Output the [x, y] coordinate of the center of the cell containing the given text.  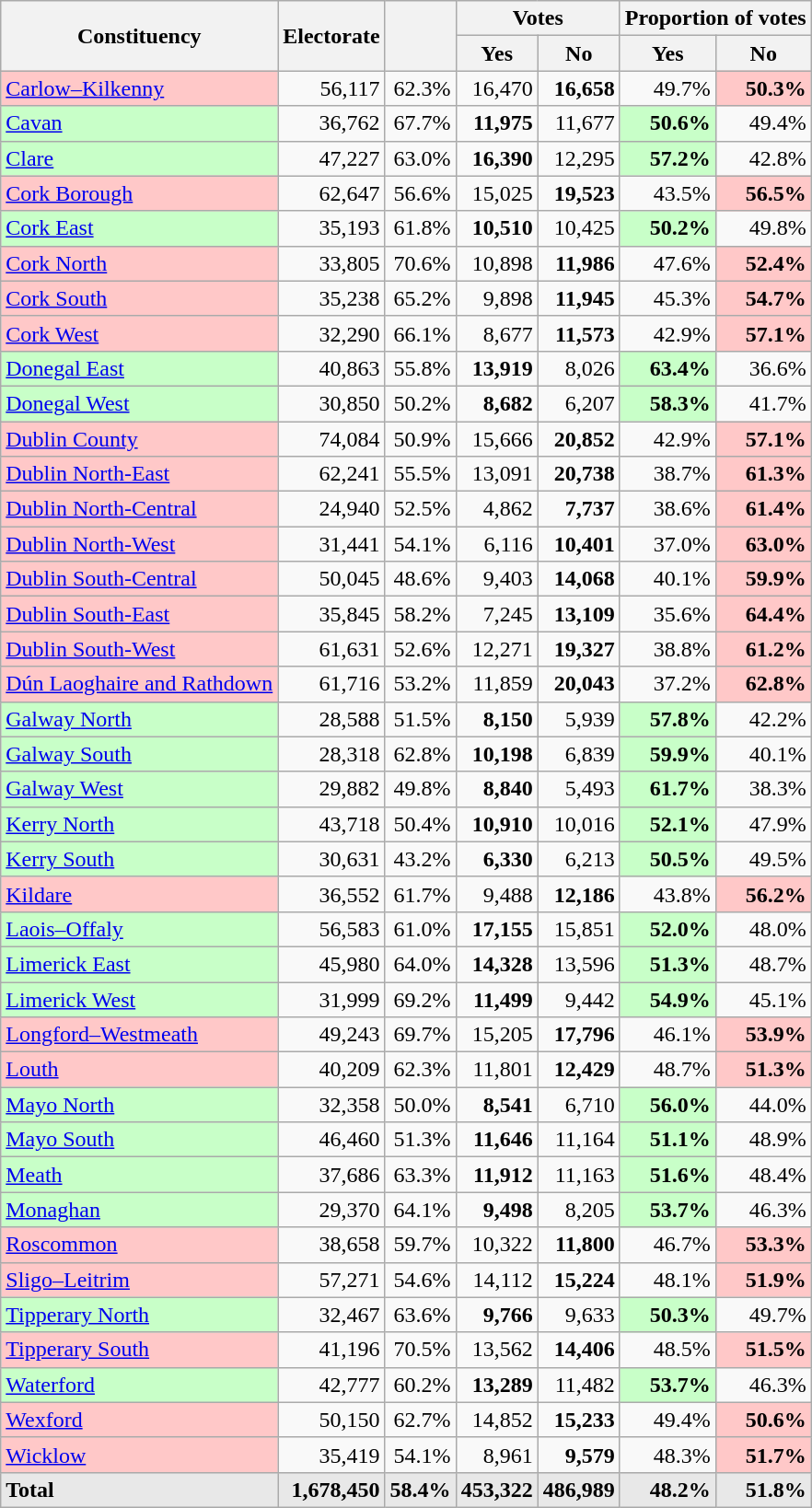
15,205 [497, 1035]
55.5% [420, 474]
1,678,450 [331, 1490]
11,482 [578, 1385]
7,737 [578, 509]
Cavan [140, 123]
453,322 [497, 1490]
11,975 [497, 123]
16,390 [497, 158]
Proportion of votes [715, 18]
7,245 [497, 614]
61,631 [331, 649]
13,109 [578, 614]
61,716 [331, 684]
9,498 [497, 1210]
67.7% [420, 123]
60.2% [420, 1385]
11,945 [578, 298]
Electorate [331, 36]
11,646 [497, 1140]
56.2% [763, 894]
8,961 [497, 1455]
35,238 [331, 298]
14,852 [497, 1420]
Dublin North-Central [140, 509]
8,840 [497, 789]
8,541 [497, 1105]
Wexford [140, 1420]
Donegal West [140, 403]
55.8% [420, 368]
Wicklow [140, 1455]
19,327 [578, 649]
47.9% [763, 824]
52.4% [763, 263]
10,322 [497, 1245]
Cork Borough [140, 193]
11,164 [578, 1140]
43.2% [420, 859]
35,419 [331, 1455]
6,710 [578, 1105]
15,224 [578, 1280]
Galway West [140, 789]
13,091 [497, 474]
52.6% [420, 649]
6,330 [497, 859]
52.1% [667, 824]
63.4% [667, 368]
11,801 [497, 1070]
14,328 [497, 964]
6,213 [578, 859]
Roscommon [140, 1245]
Monaghan [140, 1210]
13,919 [497, 368]
56,117 [331, 88]
14,406 [578, 1350]
41,196 [331, 1350]
35,845 [331, 614]
62,241 [331, 474]
41.7% [763, 403]
9,488 [497, 894]
11,677 [578, 123]
36,552 [331, 894]
50.0% [420, 1105]
43.8% [667, 894]
48.6% [420, 579]
29,882 [331, 789]
11,163 [578, 1175]
20,043 [578, 684]
11,499 [497, 999]
63.6% [420, 1315]
63.3% [420, 1175]
46.1% [667, 1035]
42.8% [763, 158]
36,762 [331, 123]
6,116 [497, 544]
8,677 [497, 333]
Kerry South [140, 859]
37.2% [667, 684]
Cork West [140, 333]
Tipperary North [140, 1315]
48.9% [763, 1140]
32,467 [331, 1315]
10,425 [578, 228]
50.5% [667, 859]
35,193 [331, 228]
48.0% [763, 929]
50.4% [420, 824]
70.5% [420, 1350]
53.3% [763, 1245]
16,658 [578, 88]
Laois–Offaly [140, 929]
Cork South [140, 298]
Cork North [140, 263]
11,859 [497, 684]
Donegal East [140, 368]
15,025 [497, 193]
13,289 [497, 1385]
62,647 [331, 193]
38.7% [667, 474]
Limerick West [140, 999]
11,573 [578, 333]
61.2% [763, 649]
43,718 [331, 824]
Total [140, 1490]
10,401 [578, 544]
32,358 [331, 1105]
49,243 [331, 1035]
69.2% [420, 999]
8,205 [578, 1210]
11,912 [497, 1175]
61.4% [763, 509]
62.7% [420, 1420]
52.5% [420, 509]
30,850 [331, 403]
61.8% [420, 228]
Carlow–Kilkenny [140, 88]
Dublin County [140, 439]
11,800 [578, 1245]
64.4% [763, 614]
Dublin North-East [140, 474]
14,112 [497, 1280]
38,658 [331, 1245]
58.4% [420, 1490]
12,295 [578, 158]
38.8% [667, 649]
40,863 [331, 368]
5,493 [578, 789]
56.6% [420, 193]
Mayo North [140, 1105]
15,666 [497, 439]
9,633 [578, 1315]
58.3% [667, 403]
50.9% [420, 439]
37.0% [667, 544]
11,986 [578, 263]
65.2% [420, 298]
4,862 [497, 509]
48.4% [763, 1175]
8,682 [497, 403]
51.6% [667, 1175]
57,271 [331, 1280]
46.7% [667, 1245]
Kildare [140, 894]
50,045 [331, 579]
32,290 [331, 333]
12,429 [578, 1070]
Meath [140, 1175]
35.6% [667, 614]
5,939 [578, 719]
Louth [140, 1070]
Longford–Westmeath [140, 1035]
10,198 [497, 754]
38.3% [763, 789]
9,442 [578, 999]
16,470 [497, 88]
64.1% [420, 1210]
40,209 [331, 1070]
47.6% [667, 263]
13,596 [578, 964]
69.7% [420, 1035]
43.5% [667, 193]
20,738 [578, 474]
13,562 [497, 1350]
6,839 [578, 754]
50,150 [331, 1420]
74,084 [331, 439]
48.5% [667, 1350]
17,796 [578, 1035]
Mayo South [140, 1140]
46,460 [331, 1140]
51.7% [763, 1455]
54.6% [420, 1280]
51.1% [667, 1140]
Clare [140, 158]
24,940 [331, 509]
10,898 [497, 263]
12,271 [497, 649]
48.3% [667, 1455]
Dublin North-West [140, 544]
48.2% [667, 1490]
19,523 [578, 193]
Limerick East [140, 964]
Dublin South-Central [140, 579]
31,999 [331, 999]
Votes [538, 18]
49.5% [763, 859]
Galway South [140, 754]
20,852 [578, 439]
51.8% [763, 1490]
53.9% [763, 1035]
Tipperary South [140, 1350]
58.2% [420, 614]
56.5% [763, 193]
10,510 [497, 228]
10,910 [497, 824]
9,766 [497, 1315]
64.0% [420, 964]
8,150 [497, 719]
29,370 [331, 1210]
12,186 [578, 894]
47,227 [331, 158]
45.3% [667, 298]
9,898 [497, 298]
28,588 [331, 719]
15,233 [578, 1420]
17,155 [497, 929]
Kerry North [140, 824]
36.6% [763, 368]
6,207 [578, 403]
33,805 [331, 263]
9,579 [578, 1455]
51.9% [763, 1280]
44.0% [763, 1105]
54.7% [763, 298]
57.8% [667, 719]
31,441 [331, 544]
486,989 [578, 1490]
Sligo–Leitrim [140, 1280]
9,403 [497, 579]
66.1% [420, 333]
56,583 [331, 929]
61.0% [420, 929]
Cork East [140, 228]
54.9% [667, 999]
42.2% [763, 719]
37,686 [331, 1175]
59.7% [420, 1245]
Galway North [140, 719]
45,980 [331, 964]
45.1% [763, 999]
Constituency [140, 36]
38.6% [667, 509]
8,026 [578, 368]
42,777 [331, 1385]
53.2% [420, 684]
Dublin South-East [140, 614]
Waterford [140, 1385]
48.1% [667, 1280]
14,068 [578, 579]
Dublin South-West [140, 649]
57.2% [667, 158]
70.6% [420, 263]
61.3% [763, 474]
56.0% [667, 1105]
Dún Laoghaire and Rathdown [140, 684]
10,016 [578, 824]
52.0% [667, 929]
30,631 [331, 859]
28,318 [331, 754]
15,851 [578, 929]
